Scan for the cell matching the given text and deliver its (X, Y) coordinate at center. 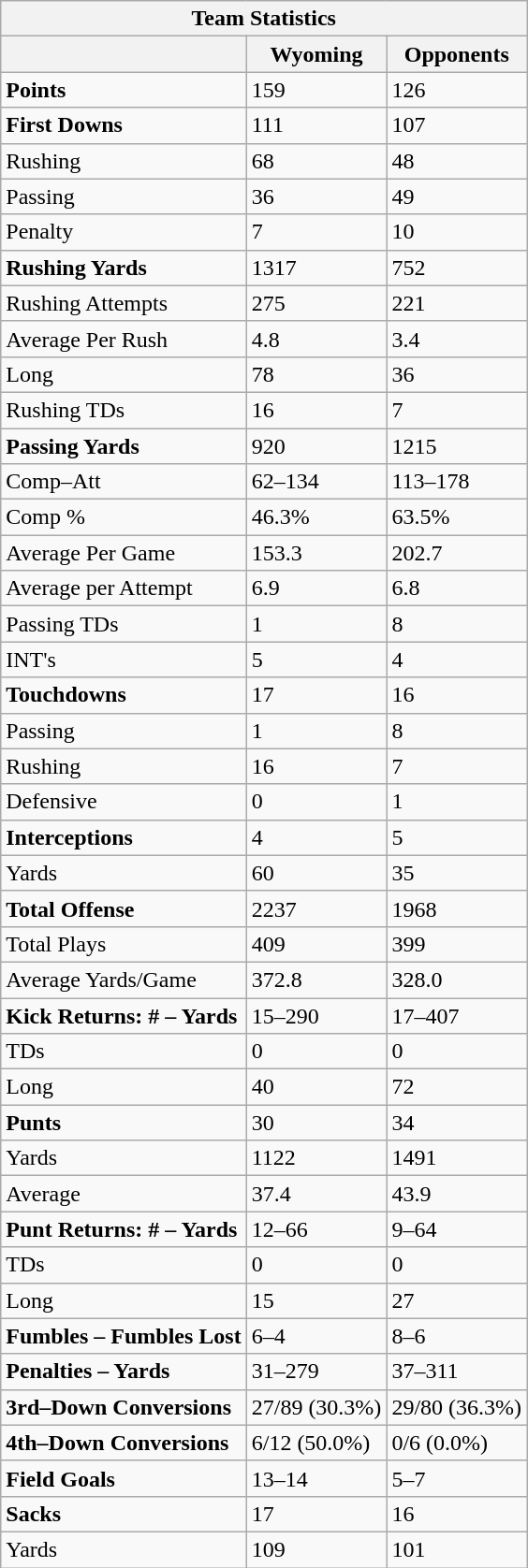
Rushing Attempts (124, 303)
409 (316, 944)
78 (316, 374)
29/80 (36.3%) (457, 1407)
30 (316, 1123)
6–4 (316, 1336)
Touchdowns (124, 695)
920 (316, 446)
4th–Down Conversions (124, 1443)
153.3 (316, 553)
Sacks (124, 1514)
35 (457, 873)
Average Yards/Game (124, 980)
Rushing TDs (124, 410)
1317 (316, 268)
Average Per Game (124, 553)
12–66 (316, 1229)
46.3% (316, 517)
8–6 (457, 1336)
399 (457, 944)
Penalties – Yards (124, 1372)
0/6 (0.0%) (457, 1443)
27/89 (30.3%) (316, 1407)
37.4 (316, 1194)
Defensive (124, 802)
Comp–Att (124, 482)
15–290 (316, 1015)
221 (457, 303)
27 (457, 1300)
34 (457, 1123)
4.8 (316, 339)
Punts (124, 1123)
107 (457, 125)
48 (457, 161)
126 (457, 90)
1122 (316, 1158)
13–14 (316, 1478)
3rd–Down Conversions (124, 1407)
1968 (457, 908)
5–7 (457, 1478)
43.9 (457, 1194)
202.7 (457, 553)
37–311 (457, 1372)
Passing TDs (124, 624)
101 (457, 1549)
113–178 (457, 482)
2237 (316, 908)
Punt Returns: # – Yards (124, 1229)
Kick Returns: # – Yards (124, 1015)
Average per Attempt (124, 588)
111 (316, 125)
Comp % (124, 517)
9–64 (457, 1229)
Average Per Rush (124, 339)
First Downs (124, 125)
68 (316, 161)
Average (124, 1194)
Interceptions (124, 837)
10 (457, 232)
60 (316, 873)
Opponents (457, 54)
72 (457, 1087)
Field Goals (124, 1478)
1215 (457, 446)
17–407 (457, 1015)
Rushing Yards (124, 268)
372.8 (316, 980)
6.9 (316, 588)
Team Statistics (264, 19)
Total Plays (124, 944)
3.4 (457, 339)
62–134 (316, 482)
328.0 (457, 980)
752 (457, 268)
Passing Yards (124, 446)
Penalty (124, 232)
40 (316, 1087)
109 (316, 1549)
275 (316, 303)
Points (124, 90)
INT's (124, 660)
6/12 (50.0%) (316, 1443)
159 (316, 90)
6.8 (457, 588)
1491 (457, 1158)
15 (316, 1300)
Total Offense (124, 908)
31–279 (316, 1372)
Wyoming (316, 54)
49 (457, 196)
63.5% (457, 517)
Fumbles – Fumbles Lost (124, 1336)
